Capture the cell that displays the provided text and extract its [X, Y] central coordinate. 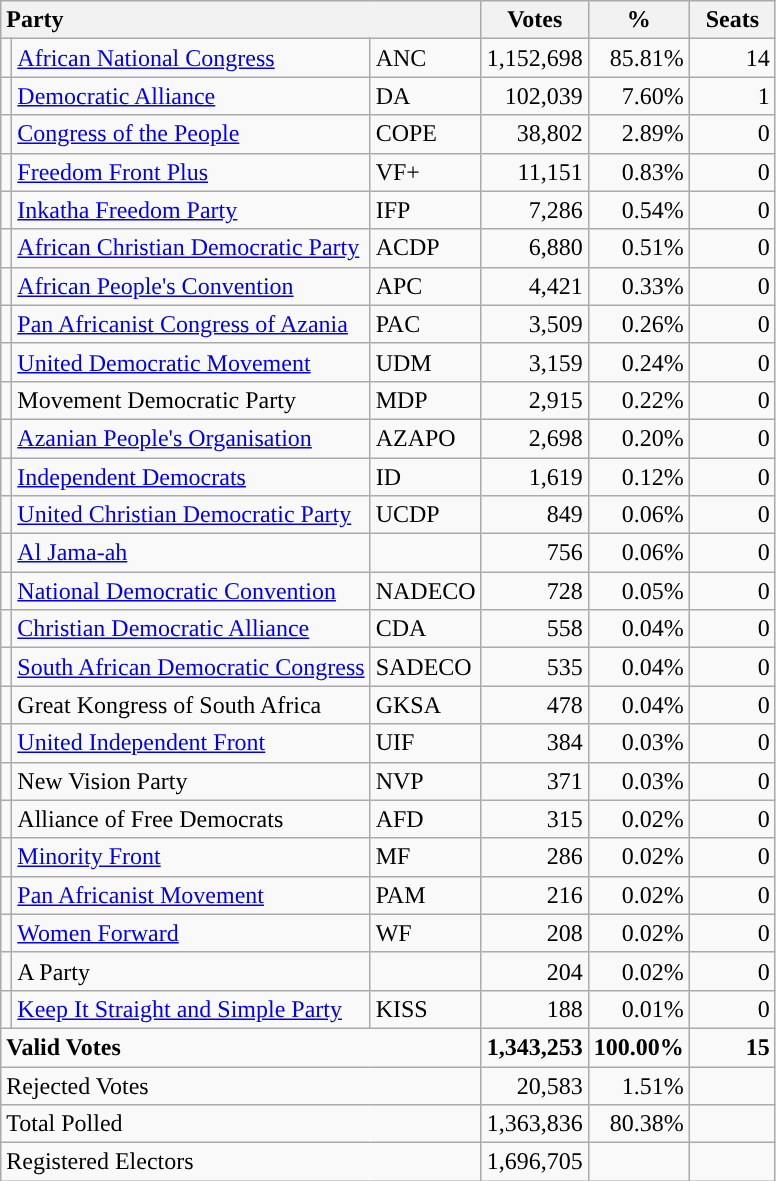
38,802 [534, 134]
3,159 [534, 362]
728 [534, 591]
208 [534, 933]
80.38% [638, 1124]
535 [534, 667]
National Democratic Convention [191, 591]
1,696,705 [534, 1162]
1,619 [534, 477]
NVP [426, 781]
216 [534, 895]
1,363,836 [534, 1124]
Minority Front [191, 857]
2,698 [534, 438]
0.83% [638, 172]
MDP [426, 400]
Alliance of Free Democrats [191, 819]
6,880 [534, 248]
1.51% [638, 1085]
NADECO [426, 591]
Inkatha Freedom Party [191, 210]
United Democratic Movement [191, 362]
384 [534, 743]
1,343,253 [534, 1047]
756 [534, 553]
Votes [534, 20]
ID [426, 477]
15 [732, 1047]
1,152,698 [534, 58]
KISS [426, 1009]
849 [534, 515]
Women Forward [191, 933]
14 [732, 58]
2,915 [534, 400]
478 [534, 705]
Registered Electors [241, 1162]
IFP [426, 210]
11,151 [534, 172]
Independent Democrats [191, 477]
Keep It Straight and Simple Party [191, 1009]
African Christian Democratic Party [191, 248]
Movement Democratic Party [191, 400]
0.33% [638, 286]
0.54% [638, 210]
0.12% [638, 477]
United Christian Democratic Party [191, 515]
Azanian People's Organisation [191, 438]
Democratic Alliance [191, 96]
0.20% [638, 438]
Seats [732, 20]
0.01% [638, 1009]
2.89% [638, 134]
0.24% [638, 362]
New Vision Party [191, 781]
United Independent Front [191, 743]
UIF [426, 743]
3,509 [534, 324]
558 [534, 629]
85.81% [638, 58]
188 [534, 1009]
371 [534, 781]
0.05% [638, 591]
Valid Votes [241, 1047]
SADECO [426, 667]
UDM [426, 362]
AFD [426, 819]
ANC [426, 58]
Rejected Votes [241, 1085]
ACDP [426, 248]
WF [426, 933]
Total Polled [241, 1124]
4,421 [534, 286]
Great Kongress of South Africa [191, 705]
286 [534, 857]
DA [426, 96]
CDA [426, 629]
VF+ [426, 172]
% [638, 20]
Pan Africanist Movement [191, 895]
COPE [426, 134]
315 [534, 819]
102,039 [534, 96]
Party [241, 20]
A Party [191, 971]
AZAPO [426, 438]
PAC [426, 324]
100.00% [638, 1047]
South African Democratic Congress [191, 667]
Freedom Front Plus [191, 172]
7.60% [638, 96]
20,583 [534, 1085]
PAM [426, 895]
African National Congress [191, 58]
0.22% [638, 400]
MF [426, 857]
Congress of the People [191, 134]
Al Jama-ah [191, 553]
UCDP [426, 515]
0.51% [638, 248]
0.26% [638, 324]
African People's Convention [191, 286]
Pan Africanist Congress of Azania [191, 324]
1 [732, 96]
GKSA [426, 705]
Christian Democratic Alliance [191, 629]
7,286 [534, 210]
204 [534, 971]
APC [426, 286]
